Scan for the cell matching the given text and deliver its [x, y] coordinate at center. 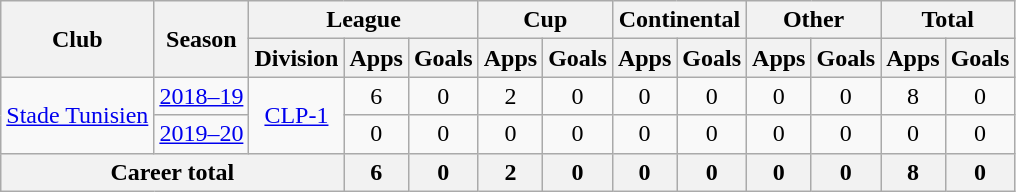
Season [202, 39]
League [364, 20]
Stade Tunisien [78, 115]
2018–19 [202, 96]
2019–20 [202, 134]
CLP-1 [296, 115]
Other [814, 20]
Total [948, 20]
Cup [545, 20]
Club [78, 39]
Division [296, 58]
Career total [172, 172]
Continental [679, 20]
